Scan for the cell matching the given text and deliver its (x, y) coordinate at center. 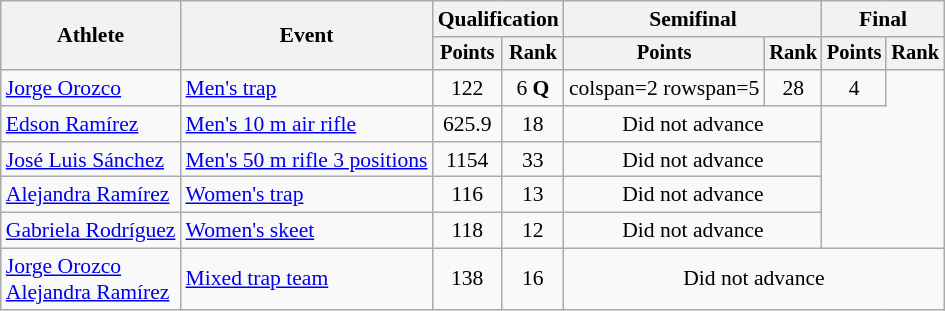
138 (468, 280)
Event (307, 36)
18 (533, 124)
Semifinal (693, 19)
Qualification (498, 19)
625.9 (468, 124)
118 (468, 231)
12 (533, 231)
Women's trap (307, 195)
Men's trap (307, 88)
Women's skeet (307, 231)
Athlete (91, 36)
colspan=2 rowspan=5 (664, 88)
1154 (468, 160)
Men's 10 m air rifle (307, 124)
28 (793, 88)
16 (533, 280)
Jorge Orozco (91, 88)
13 (533, 195)
José Luis Sánchez (91, 160)
Edson Ramírez (91, 124)
Alejandra Ramírez (91, 195)
Gabriela Rodríguez (91, 231)
Jorge OrozcoAlejandra Ramírez (91, 280)
116 (468, 195)
Men's 50 m rifle 3 positions (307, 160)
6 Q (533, 88)
Mixed trap team (307, 280)
33 (533, 160)
122 (468, 88)
4 (854, 88)
Final (883, 19)
